Output the [X, Y] coordinate of the center of the cell containing the given text.  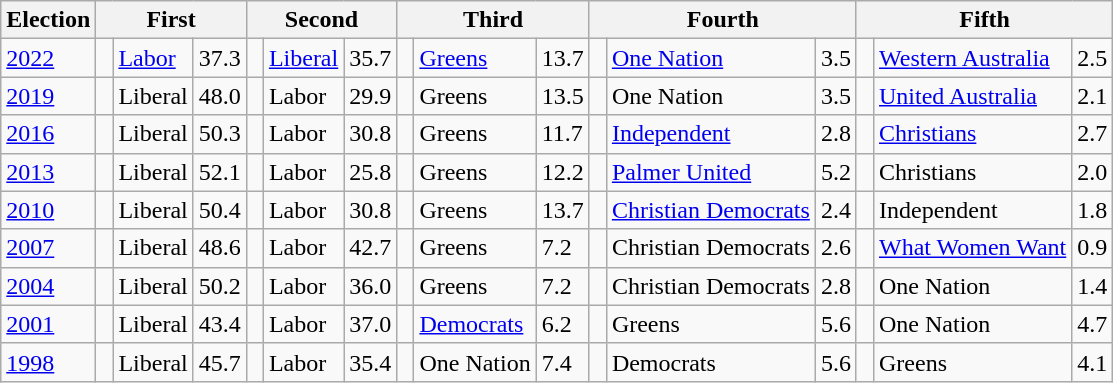
2010 [48, 210]
11.7 [562, 134]
2016 [48, 134]
What Women Want [972, 248]
2007 [48, 248]
2013 [48, 172]
48.0 [220, 96]
35.7 [370, 58]
4.1 [1092, 362]
1998 [48, 362]
1.8 [1092, 210]
2.4 [836, 210]
2.0 [1092, 172]
37.3 [220, 58]
Second [321, 20]
36.0 [370, 286]
United Australia [972, 96]
2.6 [836, 248]
50.4 [220, 210]
Western Australia [972, 58]
35.4 [370, 362]
13.5 [562, 96]
6.2 [562, 324]
2.1 [1092, 96]
7.4 [562, 362]
First [171, 20]
37.0 [370, 324]
2001 [48, 324]
48.6 [220, 248]
4.7 [1092, 324]
Fifth [984, 20]
2.5 [1092, 58]
43.4 [220, 324]
52.1 [220, 172]
1.4 [1092, 286]
Fourth [722, 20]
25.8 [370, 172]
12.2 [562, 172]
29.9 [370, 96]
5.2 [836, 172]
42.7 [370, 248]
45.7 [220, 362]
Election [48, 20]
2.7 [1092, 134]
2019 [48, 96]
2022 [48, 58]
2004 [48, 286]
Palmer United [710, 172]
50.3 [220, 134]
50.2 [220, 286]
0.9 [1092, 248]
Third [493, 20]
